Find where the given text appears and provide that cell's center as (x, y) coordinate. 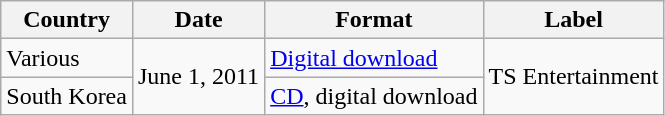
CD, digital download (374, 96)
South Korea (67, 96)
TS Entertainment (574, 77)
Date (198, 20)
Country (67, 20)
Format (374, 20)
Label (574, 20)
June 1, 2011 (198, 77)
Various (67, 58)
Digital download (374, 58)
